Return the [x, y] coordinate for the center point of the cell that contains the specified text.  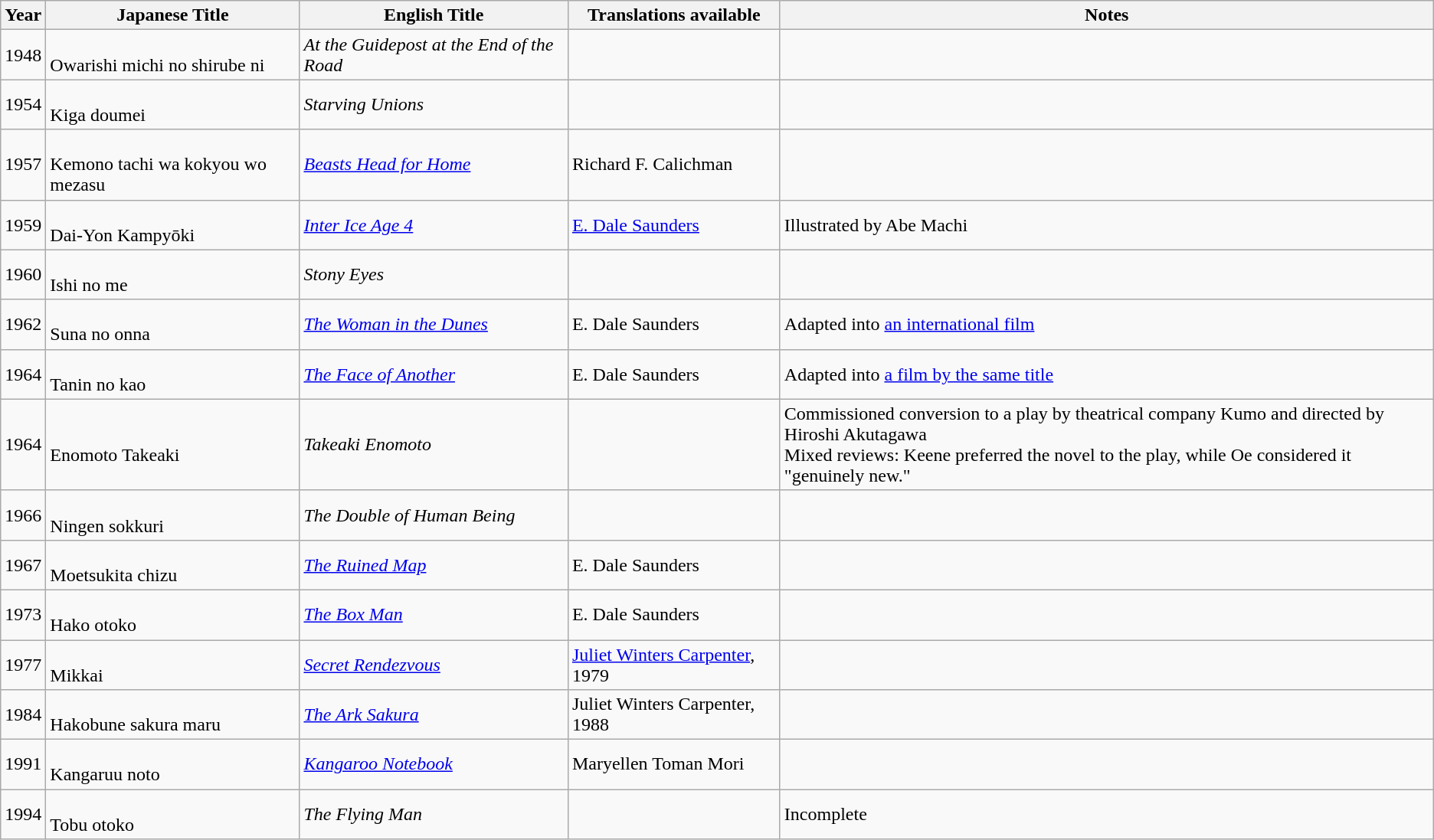
Beasts Head for Home [434, 165]
Juliet Winters Carpenter, 1979 [674, 665]
Illustrated by Abe Machi [1106, 225]
1962 [23, 325]
Starving Unions [434, 104]
Tanin no kao [173, 374]
1977 [23, 665]
Incomplete [1106, 815]
Tobu otoko [173, 815]
Enomoto Takeaki [173, 444]
Adapted into a film by the same title [1106, 374]
The Box Man [434, 614]
1994 [23, 815]
Stony Eyes [434, 274]
The Ark Sakura [434, 715]
1960 [23, 274]
Maryellen Toman Mori [674, 764]
1948 [23, 55]
1973 [23, 614]
The Ruined Map [434, 565]
Richard F. Calichman [674, 165]
The Woman in the Dunes [434, 325]
The Double of Human Being [434, 515]
Takeaki Enomoto [434, 444]
The Flying Man [434, 815]
Ishi no me [173, 274]
Ningen sokkuri [173, 515]
1984 [23, 715]
Japanese Title [173, 15]
1991 [23, 764]
1959 [23, 225]
Mikkai [173, 665]
1954 [23, 104]
1967 [23, 565]
Adapted into an international film [1106, 325]
Hako otoko [173, 614]
The Face of Another [434, 374]
Dai-Yon Kampyōki [173, 225]
1957 [23, 165]
Kemono tachi wa kokyou wo mezasu [173, 165]
Kangaroo Notebook [434, 764]
Notes [1106, 15]
Inter Ice Age 4 [434, 225]
Secret Rendezvous [434, 665]
Hakobune sakura maru [173, 715]
Moetsukita chizu [173, 565]
Owarishi michi no shirube ni [173, 55]
At the Guidepost at the End of the Road [434, 55]
Suna no onna [173, 325]
Year [23, 15]
English Title [434, 15]
Kiga doumei [173, 104]
Translations available [674, 15]
1966 [23, 515]
Kangaruu noto [173, 764]
Juliet Winters Carpenter, 1988 [674, 715]
